Scan for the cell matching the given text and deliver its (x, y) coordinate at center. 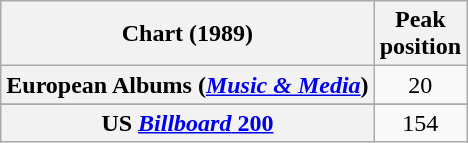
European Albums (Music & Media) (188, 85)
US Billboard 200 (188, 123)
20 (420, 85)
Chart (1989) (188, 34)
Peakposition (420, 34)
154 (420, 123)
